From the cell containing the given text, extract its center point as [X, Y] coordinate. 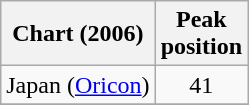
Peakposition [201, 34]
Chart (2006) [78, 34]
41 [201, 85]
Japan (Oricon) [78, 85]
